Detect which cell encompasses the target text, then output its (X, Y) center coordinate. 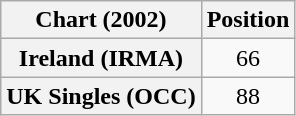
88 (248, 96)
UK Singles (OCC) (101, 96)
Ireland (IRMA) (101, 58)
Position (248, 20)
Chart (2002) (101, 20)
66 (248, 58)
